Detect which cell encompasses the target text, then output its (X, Y) center coordinate. 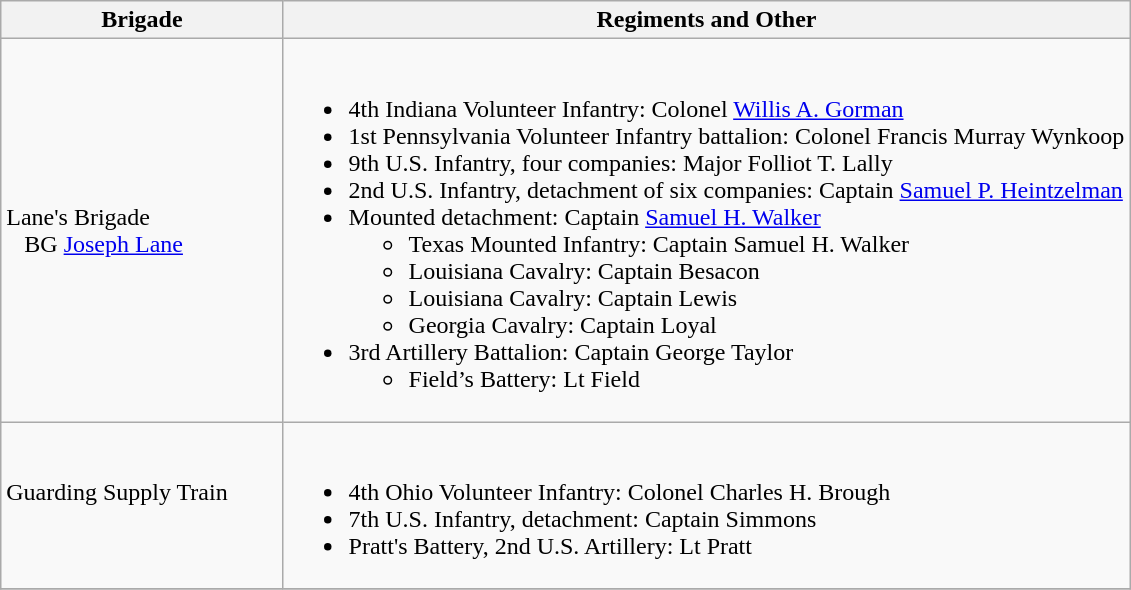
Brigade (142, 20)
Guarding Supply Train (142, 506)
Regiments and Other (706, 20)
Lane's Brigade BG Joseph Lane (142, 230)
4th Ohio Volunteer Infantry: Colonel Charles H. Brough7th U.S. Infantry, detachment: Captain SimmonsPratt's Battery, 2nd U.S. Artillery: Lt Pratt (706, 506)
